Search for the cell housing the specified text and yield its [x, y] center coordinate. 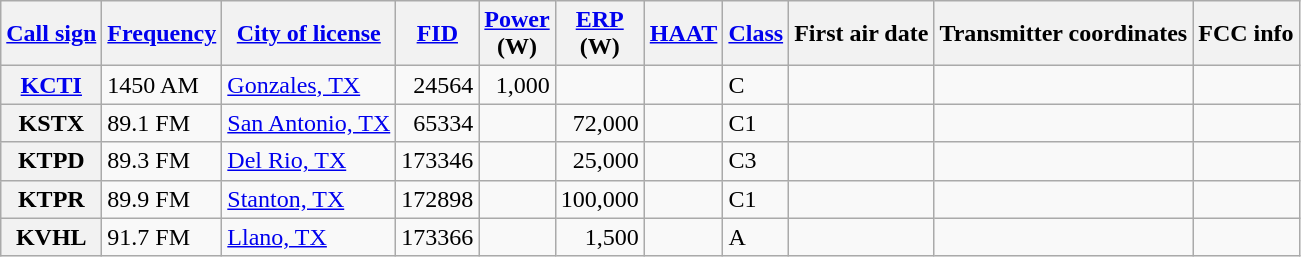
172898 [438, 199]
KCTI [52, 85]
City of license [309, 34]
65334 [438, 123]
1450 AM [162, 85]
1,500 [600, 237]
1,000 [517, 85]
A [756, 237]
Power(W) [517, 34]
C3 [756, 161]
FCC info [1246, 34]
FID [438, 34]
89.3 FM [162, 161]
173366 [438, 237]
72,000 [600, 123]
100,000 [600, 199]
Class [756, 34]
San Antonio, TX [309, 123]
KTPR [52, 199]
KSTX [52, 123]
91.7 FM [162, 237]
89.1 FM [162, 123]
173346 [438, 161]
First air date [862, 34]
Call sign [52, 34]
Transmitter coordinates [1064, 34]
Stanton, TX [309, 199]
KTPD [52, 161]
Frequency [162, 34]
89.9 FM [162, 199]
C [756, 85]
Llano, TX [309, 237]
25,000 [600, 161]
ERP(W) [600, 34]
HAAT [684, 34]
24564 [438, 85]
Del Rio, TX [309, 161]
Gonzales, TX [309, 85]
KVHL [52, 237]
